Determine the [X, Y] coordinate at the center of the cell enclosing the given text.  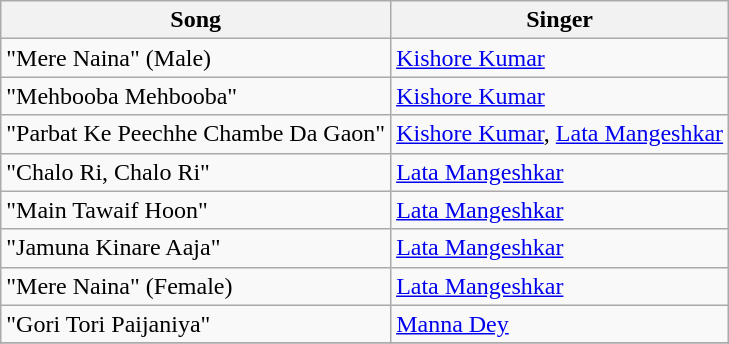
Song [196, 20]
"Mere Naina" (Male) [196, 58]
"Main Tawaif Hoon" [196, 210]
"Jamuna Kinare Aaja" [196, 248]
"Parbat Ke Peechhe Chambe Da Gaon" [196, 134]
"Gori Tori Paijaniya" [196, 324]
Kishore Kumar, Lata Mangeshkar [560, 134]
"Mehbooba Mehbooba" [196, 96]
Manna Dey [560, 324]
Singer [560, 20]
"Mere Naina" (Female) [196, 286]
"Chalo Ri, Chalo Ri" [196, 172]
